Identify which cell holds the provided text, then report its (x, y) central coordinate. 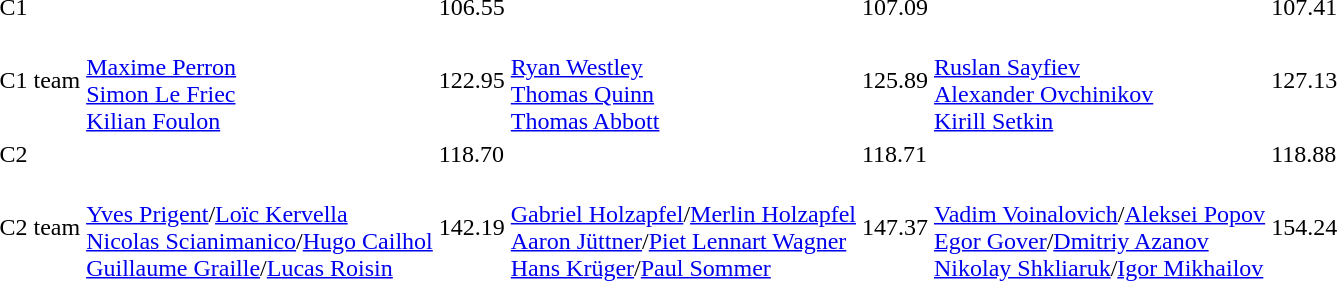
118.70 (472, 154)
Ruslan SayfievAlexander OvchinikovKirill Setkin (1099, 80)
Maxime PerronSimon Le FriecKilian Foulon (260, 80)
118.71 (894, 154)
125.89 (894, 80)
Ryan WestleyThomas QuinnThomas Abbott (683, 80)
122.95 (472, 80)
